Capture the cell that displays the provided text and extract its (X, Y) central coordinate. 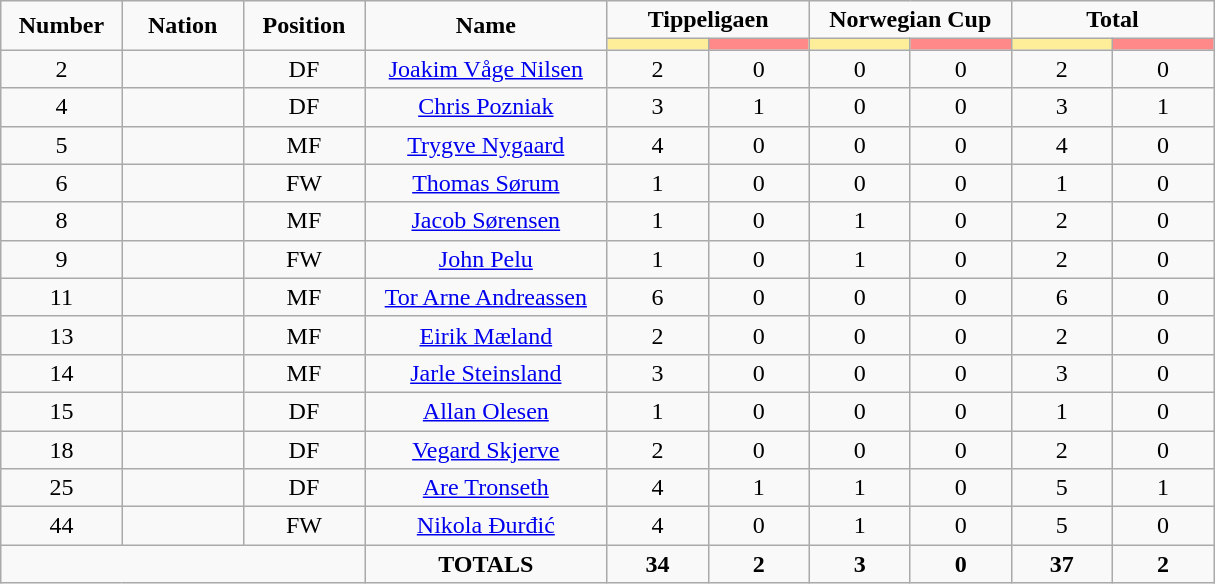
13 (62, 335)
Eirik Mæland (486, 335)
Nikola Đurđić (486, 526)
Name (486, 26)
Tor Arne Andreassen (486, 297)
TOTALS (486, 564)
Jarle Steinsland (486, 373)
Norwegian Cup (910, 20)
14 (62, 373)
Are Tronseth (486, 488)
15 (62, 411)
18 (62, 449)
Nation (182, 26)
Tippeligaen (708, 20)
Vegard Skjerve (486, 449)
34 (658, 564)
37 (1062, 564)
John Pelu (486, 259)
11 (62, 297)
Joakim Våge Nilsen (486, 69)
Number (62, 26)
Chris Pozniak (486, 107)
8 (62, 221)
44 (62, 526)
Position (304, 26)
Thomas Sørum (486, 183)
Allan Olesen (486, 411)
9 (62, 259)
25 (62, 488)
Jacob Sørensen (486, 221)
Trygve Nygaard (486, 145)
Total (1112, 20)
